Return (X, Y) of the center of cell containing provided text 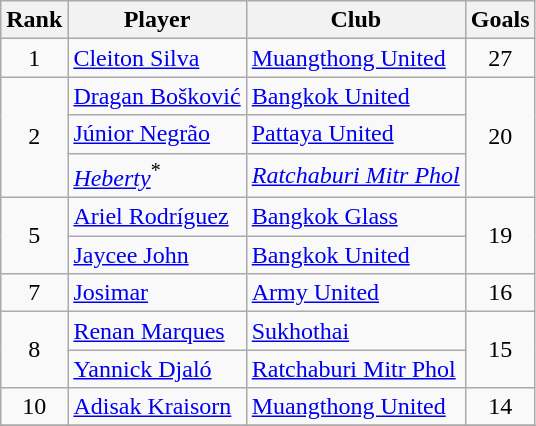
14 (500, 407)
15 (500, 350)
Ariel Rodríguez (157, 217)
Josimar (157, 293)
Cleiton Silva (157, 58)
8 (34, 350)
Heberty* (157, 176)
Rank (34, 20)
16 (500, 293)
10 (34, 407)
Player (157, 20)
Pattaya United (356, 134)
27 (500, 58)
Yannick Djaló (157, 369)
Club (356, 20)
Jaycee John (157, 255)
1 (34, 58)
20 (500, 138)
Júnior Negrão (157, 134)
7 (34, 293)
Dragan Bošković (157, 96)
Goals (500, 20)
19 (500, 236)
Army United (356, 293)
Adisak Kraisorn (157, 407)
2 (34, 138)
Bangkok Glass (356, 217)
5 (34, 236)
Renan Marques (157, 331)
Sukhothai (356, 331)
